Search for the cell housing the specified text and yield its [X, Y] center coordinate. 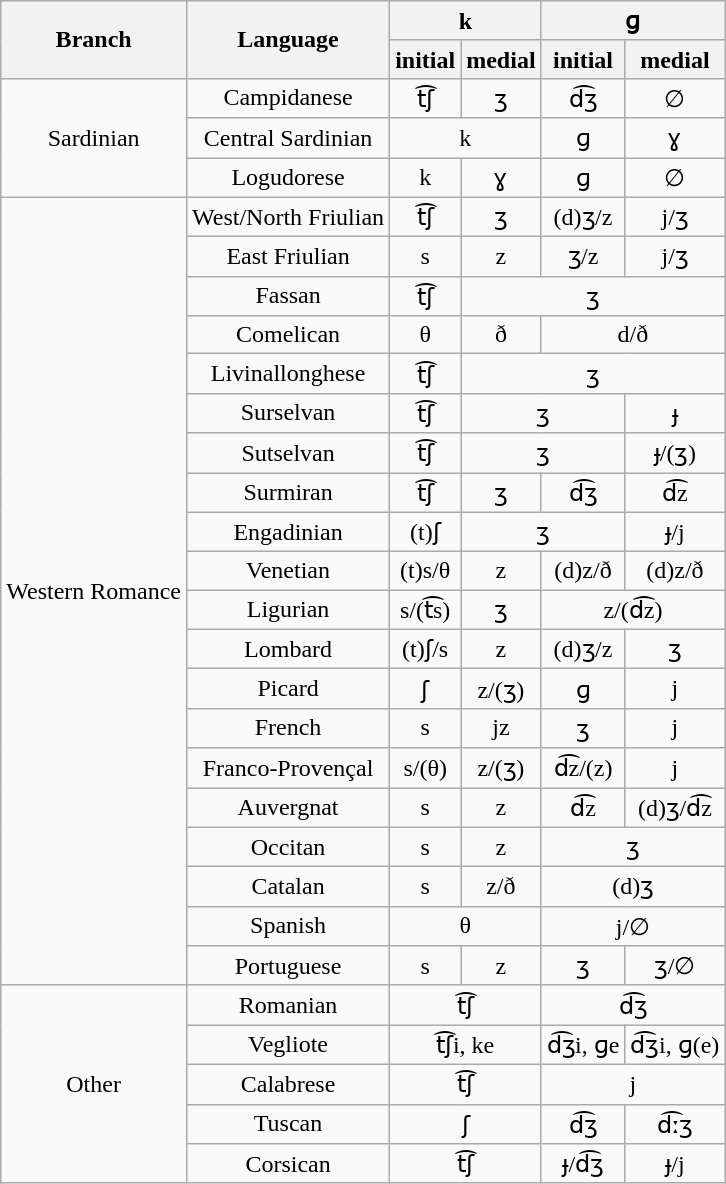
Branch [94, 40]
Comelican [288, 335]
Spanish [288, 926]
Corsican [288, 1164]
ʒ/∅ [675, 966]
d/ð [633, 335]
Western Romance [94, 591]
Auvergnat [288, 808]
Logudorese [288, 178]
Campidanese [288, 98]
ɟ [675, 413]
Picard [288, 689]
Lombard [288, 649]
ɟ/(ʒ) [675, 453]
d͡ʒi, ɡe [583, 1045]
(d)ʒ [633, 887]
Romanian [288, 1005]
(d)ʒ/d͡z [675, 808]
ʒ/z [583, 257]
French [288, 728]
Sardinian [94, 138]
Portuguese [288, 966]
Fassan [288, 296]
t͡ʃi, ke [466, 1045]
Tuscan [288, 1124]
Occitan [288, 847]
s/(θ) [426, 768]
West/North Friulian [288, 217]
d͡z/(z) [583, 768]
Vegliote [288, 1045]
Livinallonghese [288, 374]
East Friulian [288, 257]
Venetian [288, 571]
Ligurian [288, 610]
z/(d͡z) [633, 610]
Language [288, 40]
(t)ʃ [426, 532]
s/(t͡s) [426, 610]
d͡ʒi, ɡ(e) [675, 1045]
Other [94, 1084]
ð [501, 335]
(t)ʃ/s [426, 649]
Central Sardinian [288, 138]
Surmiran [288, 492]
Calabrese [288, 1084]
Sutselvan [288, 453]
Engadinian [288, 532]
d͡ːʒ [675, 1124]
j/∅ [633, 926]
(t)s/θ [426, 571]
ɟ/d͡ʒ [583, 1164]
Franco-Provençal [288, 768]
z/ð [501, 887]
jz [501, 728]
Surselvan [288, 413]
Catalan [288, 887]
